Determine the [x, y] coordinate at the center of the cell enclosing the given text.  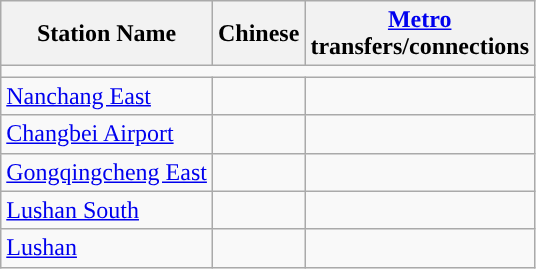
Metrotransfers/connections [420, 34]
Changbei Airport [107, 134]
Gongqingcheng East [107, 172]
Station Name [107, 34]
Lushan [107, 248]
Nanchang East [107, 96]
Lushan South [107, 210]
Chinese [258, 34]
